Search for the cell housing the specified text and yield its [X, Y] center coordinate. 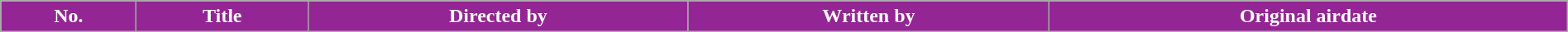
No. [69, 16]
Title [222, 16]
Original airdate [1308, 16]
Written by [868, 16]
Directed by [498, 16]
